Scan for the cell matching the given text and deliver its [x, y] coordinate at center. 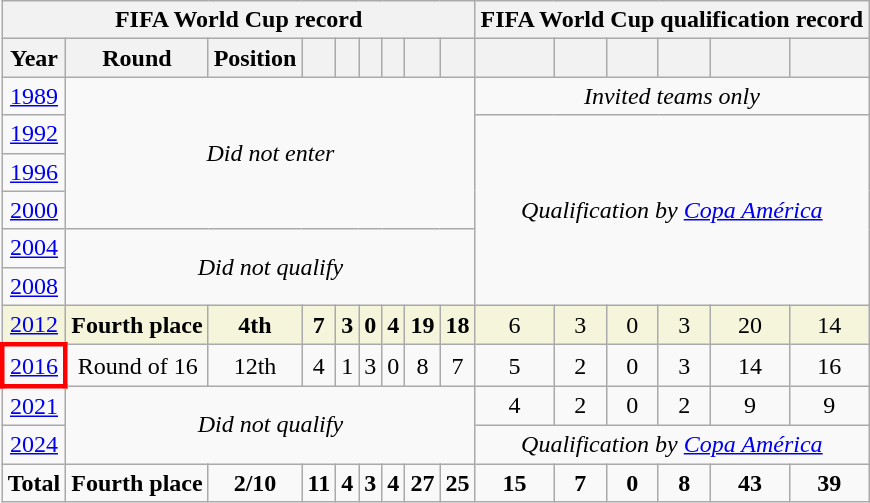
Did not enter [270, 153]
Round [137, 58]
2/10 [255, 483]
FIFA World Cup qualification record [672, 20]
5 [514, 366]
27 [422, 483]
2024 [34, 444]
1 [348, 366]
2008 [34, 286]
Total [34, 483]
Position [255, 58]
43 [750, 483]
Year [34, 58]
6 [514, 325]
2021 [34, 406]
12th [255, 366]
2012 [34, 325]
Round of 16 [137, 366]
25 [458, 483]
2016 [34, 366]
Invited teams only [672, 96]
11 [319, 483]
2004 [34, 248]
1996 [34, 172]
1992 [34, 134]
39 [830, 483]
18 [458, 325]
1989 [34, 96]
2000 [34, 210]
16 [830, 366]
19 [422, 325]
15 [514, 483]
FIFA World Cup record [238, 20]
4th [255, 325]
20 [750, 325]
